Determine the [x, y] coordinate at the center of the cell enclosing the given text.  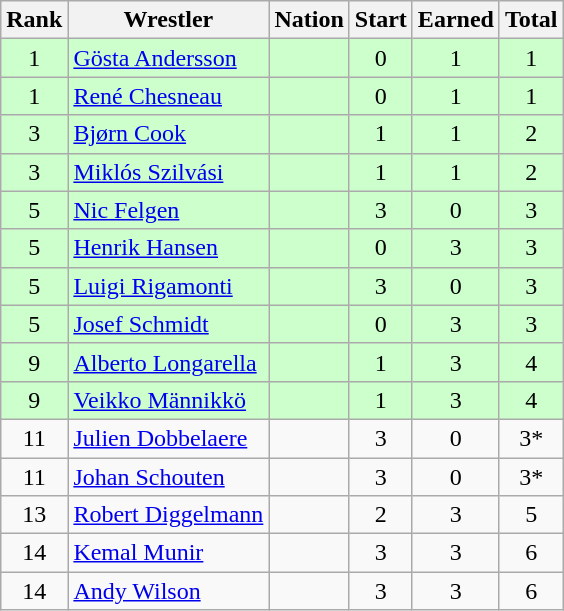
Miklós Szilvási [168, 172]
Kemal Munir [168, 553]
Start [380, 20]
Henrik Hansen [168, 248]
Johan Schouten [168, 477]
Nic Felgen [168, 210]
Rank [34, 20]
Robert Diggelmann [168, 515]
Bjørn Cook [168, 134]
Total [531, 20]
Josef Schmidt [168, 324]
Andy Wilson [168, 591]
Veikko Männikkö [168, 400]
Wrestler [168, 20]
Gösta Andersson [168, 58]
Nation [309, 20]
Earned [456, 20]
Luigi Rigamonti [168, 286]
13 [34, 515]
René Chesneau [168, 96]
Alberto Longarella [168, 362]
Julien Dobbelaere [168, 438]
